Provide the [X, Y] coordinate of the cell's center where the given text is located.  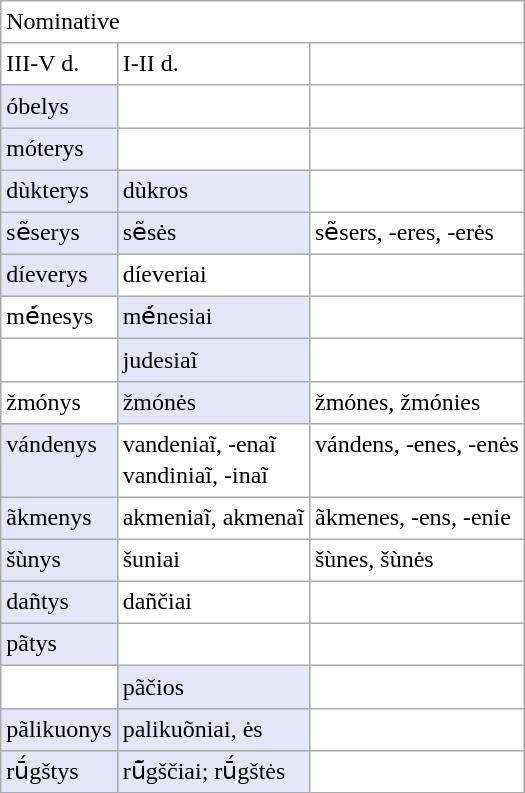
šùnys [59, 560]
pãlikuonys [59, 729]
šùnes, šùnės [416, 560]
dañčiai [213, 602]
žmónys [59, 402]
vandeniaĩ, -enaĩvandiniaĩ, -inaĩ [213, 460]
pãčios [213, 687]
sẽsers, -eres, -erės [416, 233]
akmeniaĩ, akmenaĩ [213, 518]
rū̃gščiai; rū́gštės [213, 771]
mė́nesiai [213, 318]
pãtys [59, 645]
sẽserys [59, 233]
mė́nesys [59, 318]
I-II d. [213, 64]
Nominative [263, 22]
III-V d. [59, 64]
rū́gštys [59, 771]
díeveriai [213, 275]
sẽsės [213, 233]
judesiaĩ [213, 360]
díeverys [59, 275]
ãkmenys [59, 518]
palikuõniai, ės [213, 729]
žmónės [213, 402]
vándens, -enes, -enės [416, 460]
šuniai [213, 560]
dañtys [59, 602]
dùkterys [59, 191]
móterys [59, 149]
vándenys [59, 460]
dùkros [213, 191]
óbelys [59, 106]
žmónes, žmónies [416, 402]
ãkmenes, -ens, -enie [416, 518]
